Output the [X, Y] coordinate of the center of the cell containing the given text.  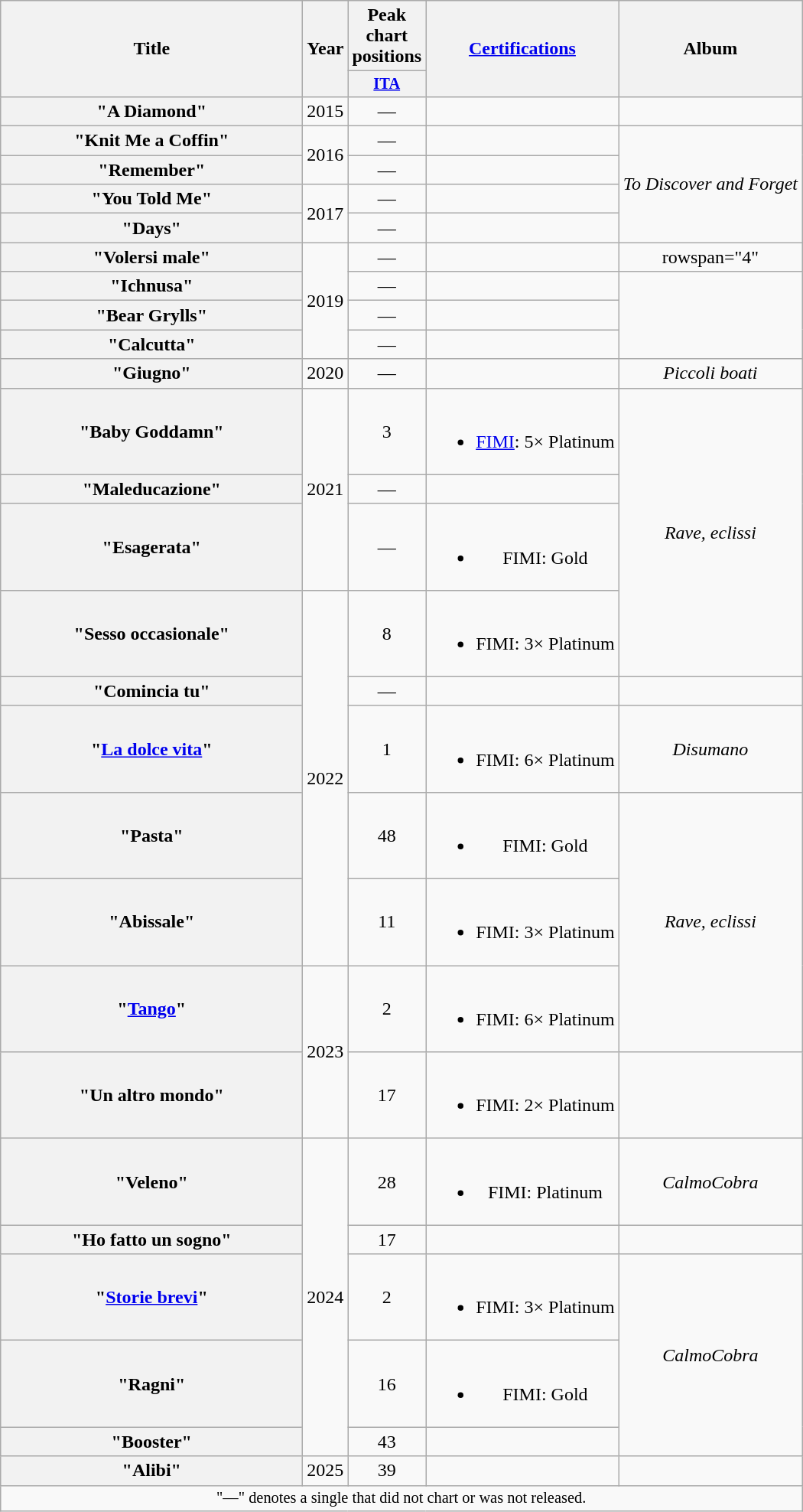
2025 [326, 1471]
3 [387, 432]
1 [387, 748]
2021 [326, 489]
2023 [326, 1052]
"Storie brevi" [151, 1298]
"—" denotes a single that did not chart or was not released. [401, 1498]
"Abissale" [151, 923]
"Maleducazione" [151, 489]
FIMI: 5× Platinum [523, 432]
"A Diamond" [151, 111]
"Baby Goddamn" [151, 432]
"Un altro mondo" [151, 1096]
"Ragni" [151, 1383]
Disumano [710, 748]
rowspan="4" [710, 257]
Year [326, 49]
"Days" [151, 228]
FIMI: 2× Platinum [523, 1096]
"Knit Me a Coffin" [151, 141]
"Bear Grylls" [151, 315]
"Veleno" [151, 1181]
"Volersi male" [151, 257]
8 [387, 634]
2017 [326, 213]
39 [387, 1471]
Title [151, 49]
"La dolce vita" [151, 748]
2016 [326, 155]
2020 [326, 373]
FIMI: Platinum [523, 1181]
"Booster" [151, 1442]
2022 [326, 777]
"Tango" [151, 1009]
To Discover and Forget [710, 184]
"Sesso occasionale" [151, 634]
28 [387, 1181]
Piccoli boati [710, 373]
"Comincia tu" [151, 691]
2019 [326, 301]
ITA [387, 84]
"Remember" [151, 170]
Certifications [523, 49]
43 [387, 1442]
48 [387, 836]
"Ichnusa" [151, 286]
"Ho fatto un sogno" [151, 1240]
11 [387, 923]
16 [387, 1383]
2015 [326, 111]
"Pasta" [151, 836]
"You Told Me" [151, 199]
Album [710, 49]
Peak chart positions [387, 36]
2024 [326, 1298]
"Calcutta" [151, 344]
"Alibi" [151, 1471]
"Giugno" [151, 373]
"Esagerata" [151, 546]
